From the cell containing the given text, extract its center point as (X, Y) coordinate. 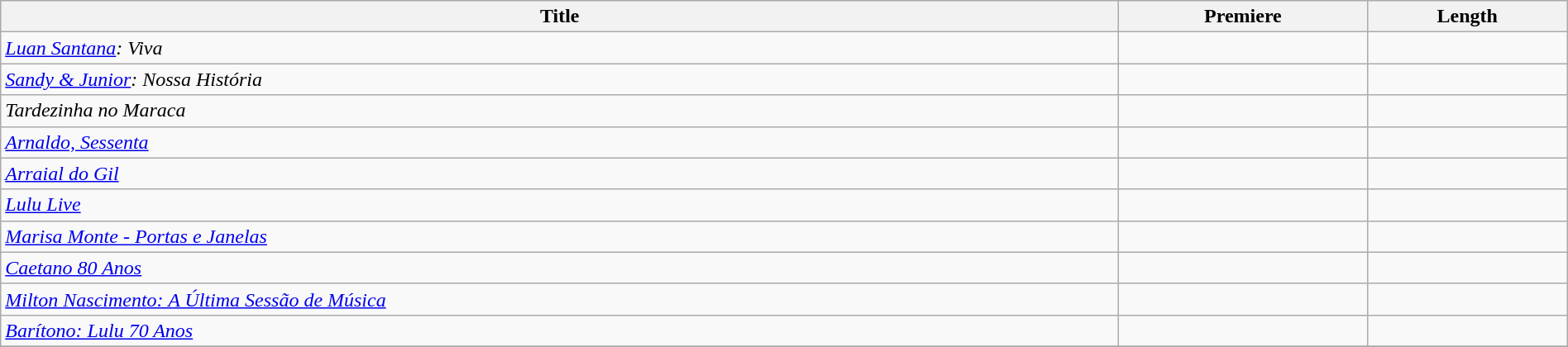
Length (1467, 17)
Tardezinha no Maraca (560, 111)
Caetano 80 Anos (560, 268)
Lulu Live (560, 205)
Arnaldo, Sessenta (560, 142)
Arraial do Gil (560, 173)
Luan Santana: Viva (560, 48)
Title (560, 17)
Sandy & Junior: Nossa História (560, 79)
Barítono: Lulu 70 Anos (560, 330)
Milton Nascimento: A Última Sessão de Música (560, 299)
Premiere (1243, 17)
Marisa Monte - Portas e Janelas (560, 236)
